Return [X, Y] of the center of cell containing provided text 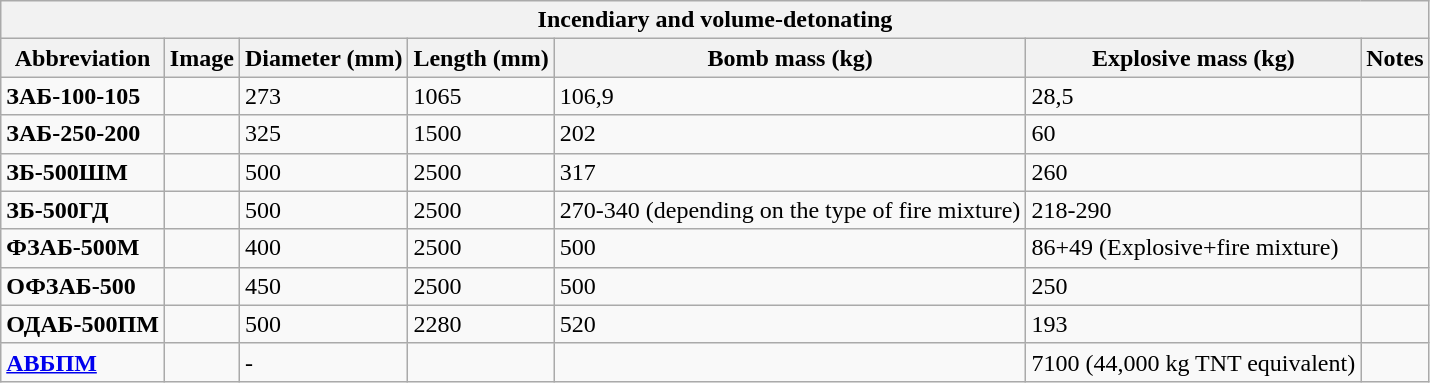
1065 [481, 96]
ОФЗАБ-500 [83, 286]
193 [1194, 324]
ФЗАБ-500М [83, 248]
1500 [481, 134]
Abbreviation [83, 58]
260 [1194, 172]
7100 (44,000 kg TNT equivalent) [1194, 362]
520 [790, 324]
- [324, 362]
Incendiary and volume-detonating [715, 20]
ЗБ-500ШМ [83, 172]
ЗАБ-250-200 [83, 134]
Diameter (mm) [324, 58]
270-340 (depending on the type of fire mixture) [790, 210]
АВБПМ [83, 362]
ЗАБ-100-105 [83, 96]
106,9 [790, 96]
325 [324, 134]
28,5 [1194, 96]
Length (mm) [481, 58]
202 [790, 134]
273 [324, 96]
400 [324, 248]
86+49 (Explosive+fire mixture) [1194, 248]
Image [202, 58]
250 [1194, 286]
Notes [1395, 58]
450 [324, 286]
2280 [481, 324]
Bomb mass (kg) [790, 58]
218-290 [1194, 210]
317 [790, 172]
60 [1194, 134]
ОДАБ-500ПМ [83, 324]
Explosive mass (kg) [1194, 58]
ЗБ-500ГД [83, 210]
